Identify which cell holds the provided text, then report its (x, y) central coordinate. 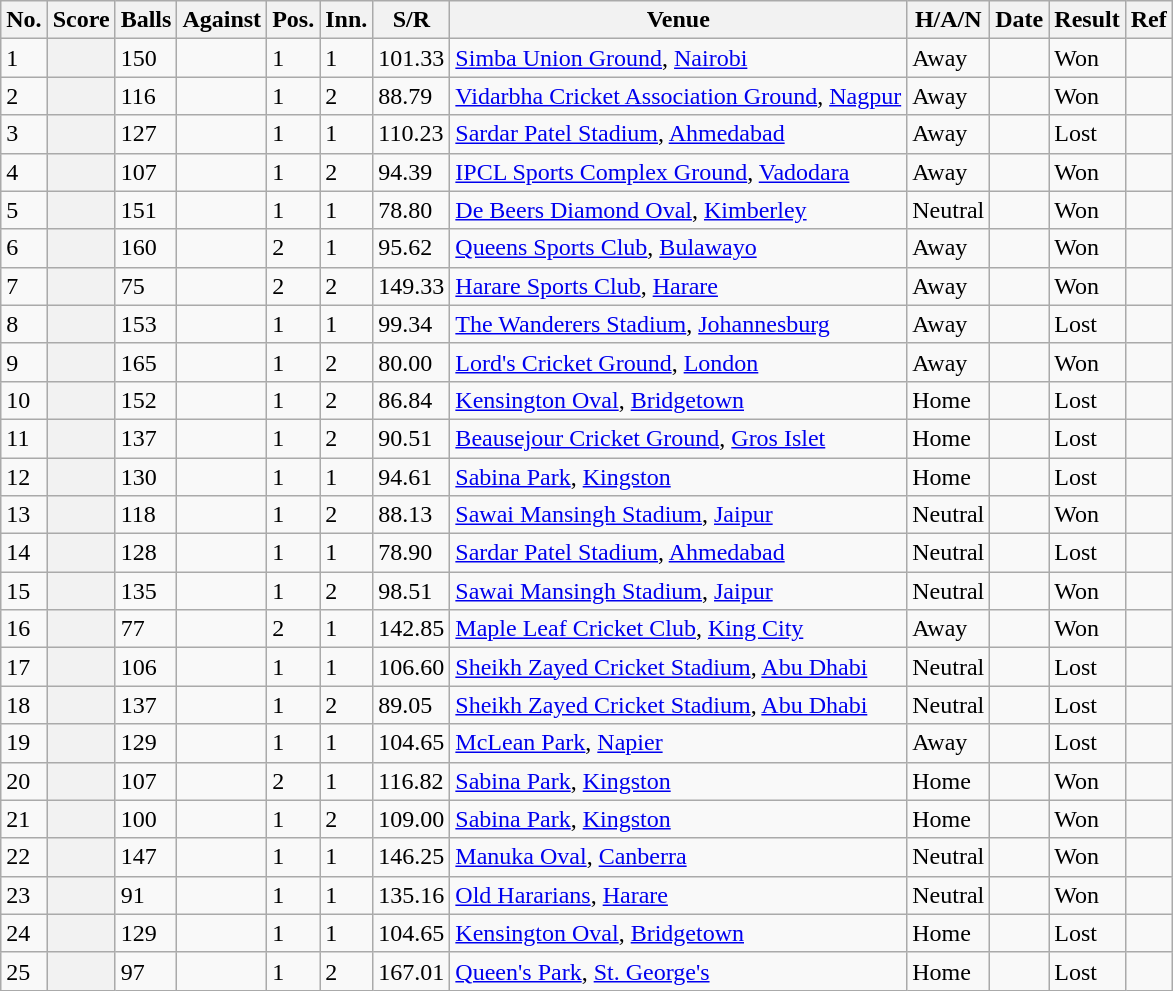
H/A/N (948, 20)
153 (146, 324)
116.82 (412, 781)
78.90 (412, 553)
130 (146, 477)
135 (146, 591)
3 (24, 134)
22 (24, 857)
91 (146, 895)
S/R (412, 20)
12 (24, 477)
14 (24, 553)
78.80 (412, 210)
95.62 (412, 248)
25 (24, 971)
110.23 (412, 134)
Maple Leaf Cricket Club, King City (678, 629)
94.61 (412, 477)
98.51 (412, 591)
Lord's Cricket Ground, London (678, 362)
Old Hararians, Harare (678, 895)
149.33 (412, 286)
88.79 (412, 96)
11 (24, 438)
Against (222, 20)
80.00 (412, 362)
150 (146, 58)
165 (146, 362)
5 (24, 210)
Score (81, 20)
Vidarbha Cricket Association Ground, Nagpur (678, 96)
De Beers Diamond Oval, Kimberley (678, 210)
McLean Park, Napier (678, 743)
77 (146, 629)
118 (146, 515)
Inn. (346, 20)
20 (24, 781)
16 (24, 629)
IPCL Sports Complex Ground, Vadodara (678, 172)
The Wanderers Stadium, Johannesburg (678, 324)
142.85 (412, 629)
75 (146, 286)
4 (24, 172)
167.01 (412, 971)
Date (1020, 20)
18 (24, 705)
101.33 (412, 58)
15 (24, 591)
116 (146, 96)
Ref (1148, 20)
6 (24, 248)
135.16 (412, 895)
106 (146, 667)
17 (24, 667)
147 (146, 857)
19 (24, 743)
100 (146, 819)
Venue (678, 20)
Harare Sports Club, Harare (678, 286)
86.84 (412, 400)
128 (146, 553)
Manuka Oval, Canberra (678, 857)
8 (24, 324)
Balls (146, 20)
No. (24, 20)
Queens Sports Club, Bulawayo (678, 248)
88.13 (412, 515)
9 (24, 362)
151 (146, 210)
Pos. (294, 20)
Queen's Park, St. George's (678, 971)
21 (24, 819)
24 (24, 933)
97 (146, 971)
10 (24, 400)
99.34 (412, 324)
127 (146, 134)
160 (146, 248)
106.60 (412, 667)
90.51 (412, 438)
7 (24, 286)
146.25 (412, 857)
13 (24, 515)
Result (1087, 20)
Simba Union Ground, Nairobi (678, 58)
109.00 (412, 819)
89.05 (412, 705)
23 (24, 895)
152 (146, 400)
94.39 (412, 172)
Beausejour Cricket Ground, Gros Islet (678, 438)
